Return the [x, y] coordinate for the center point of the cell that contains the specified text.  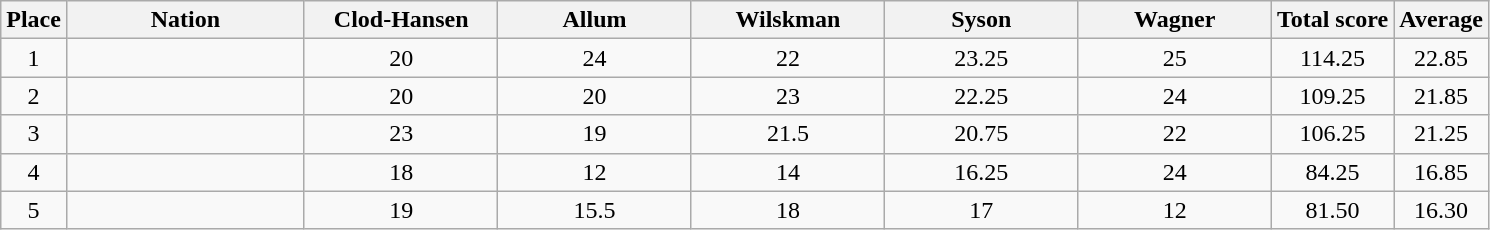
1 [34, 58]
Wagner [1174, 20]
5 [34, 210]
14 [788, 172]
21.85 [1442, 96]
21.5 [788, 134]
2 [34, 96]
84.25 [1332, 172]
4 [34, 172]
109.25 [1332, 96]
22.85 [1442, 58]
Syson [982, 20]
81.50 [1332, 210]
21.25 [1442, 134]
Allum [594, 20]
Total score [1332, 20]
17 [982, 210]
Clod-Hansen [400, 20]
23.25 [982, 58]
25 [1174, 58]
106.25 [1332, 134]
22.25 [982, 96]
Place [34, 20]
15.5 [594, 210]
Wilskman [788, 20]
16.30 [1442, 210]
114.25 [1332, 58]
16.25 [982, 172]
3 [34, 134]
20.75 [982, 134]
16.85 [1442, 172]
Nation [185, 20]
Average [1442, 20]
